Identify which cell holds the provided text, then report its [x, y] central coordinate. 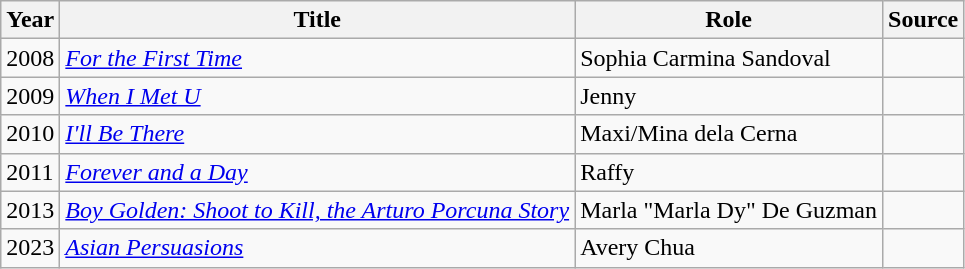
Source [924, 20]
Year [30, 20]
Marla "Marla Dy" De Guzman [729, 210]
Boy Golden: Shoot to Kill, the Arturo Porcuna Story [318, 210]
2008 [30, 58]
Forever and a Day [318, 172]
Asian Persuasions [318, 248]
For the First Time [318, 58]
Avery Chua [729, 248]
Jenny [729, 96]
2009 [30, 96]
Maxi/Mina dela Cerna [729, 134]
Sophia Carmina Sandoval [729, 58]
When I Met U [318, 96]
Title [318, 20]
Role [729, 20]
I'll Be There [318, 134]
2013 [30, 210]
2023 [30, 248]
2010 [30, 134]
Raffy [729, 172]
2011 [30, 172]
